For the text-containing cell, return its midpoint in (X, Y) coordinate format. 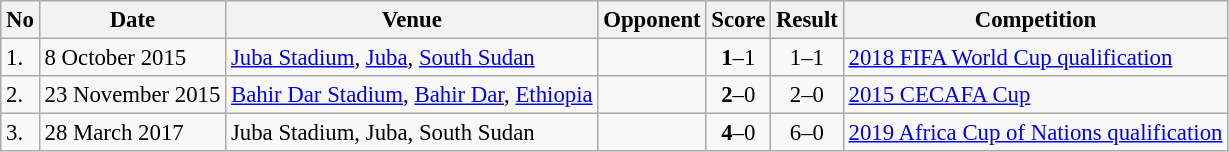
Date (132, 20)
Bahir Dar Stadium, Bahir Dar, Ethiopia (412, 95)
2015 CECAFA Cup (1036, 95)
4–0 (738, 133)
Result (808, 20)
6–0 (808, 133)
3. (20, 133)
1. (20, 58)
2019 Africa Cup of Nations qualification (1036, 133)
Score (738, 20)
Opponent (652, 20)
2018 FIFA World Cup qualification (1036, 58)
Venue (412, 20)
2. (20, 95)
8 October 2015 (132, 58)
23 November 2015 (132, 95)
Competition (1036, 20)
28 March 2017 (132, 133)
No (20, 20)
